Extract the (X, Y) coordinate from the center of the cell holding the provided text.  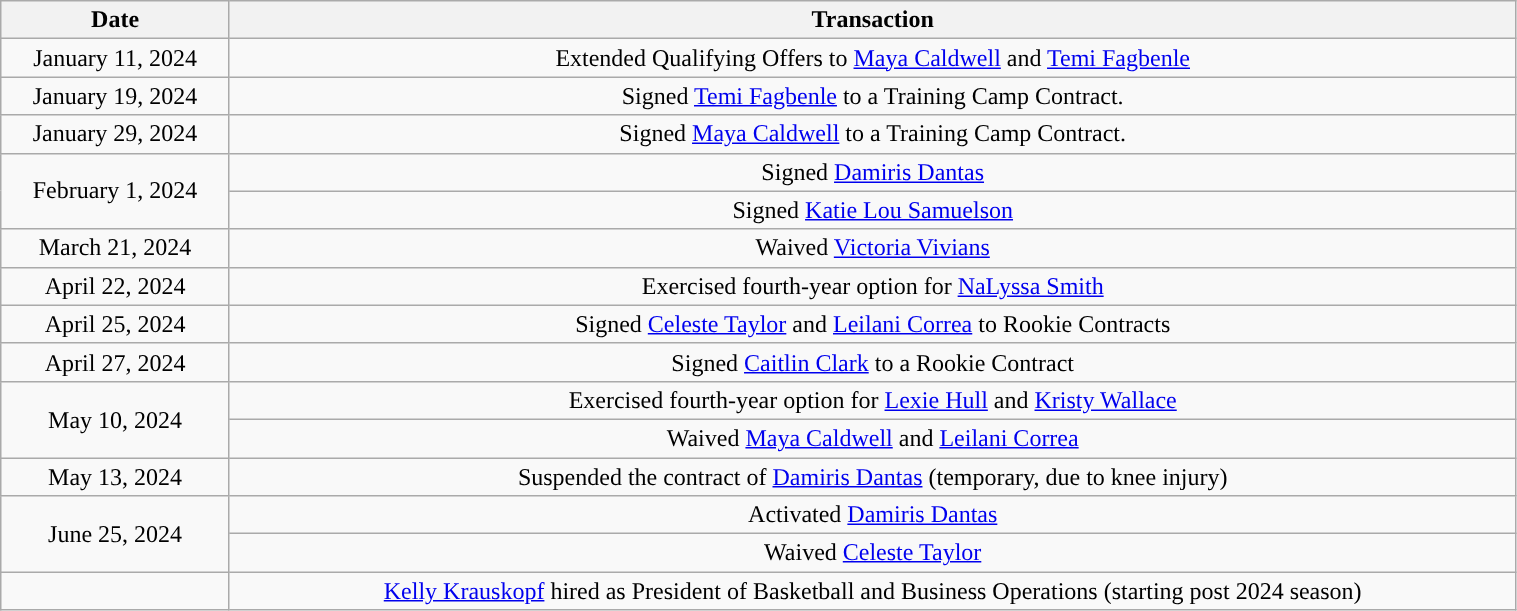
Signed Maya Caldwell to a Training Camp Contract. (872, 134)
Date (116, 20)
Signed Damiris Dantas (872, 172)
Transaction (872, 20)
May 10, 2024 (116, 419)
Waived Maya Caldwell and Leilani Correa (872, 438)
January 11, 2024 (116, 58)
Waived Victoria Vivians (872, 248)
May 13, 2024 (116, 477)
April 27, 2024 (116, 362)
Signed Caitlin Clark to a Rookie Contract (872, 362)
Signed Katie Lou Samuelson (872, 210)
Waived Celeste Taylor (872, 553)
April 22, 2024 (116, 286)
June 25, 2024 (116, 534)
February 1, 2024 (116, 191)
Extended Qualifying Offers to Maya Caldwell and Temi Fagbenle (872, 58)
Exercised fourth-year option for Lexie Hull and Kristy Wallace (872, 400)
Signed Temi Fagbenle to a Training Camp Contract. (872, 96)
March 21, 2024 (116, 248)
Kelly Krauskopf hired as President of Basketball and Business Operations (starting post 2024 season) (872, 591)
Signed Celeste Taylor and Leilani Correa to Rookie Contracts (872, 324)
Exercised fourth-year option for NaLyssa Smith (872, 286)
January 29, 2024 (116, 134)
Activated Damiris Dantas (872, 515)
April 25, 2024 (116, 324)
Suspended the contract of Damiris Dantas (temporary, due to knee injury) (872, 477)
January 19, 2024 (116, 96)
